Locate the cell with the specified text and output its [x, y] center coordinate. 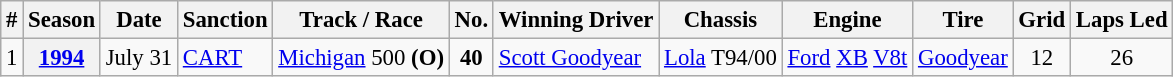
40 [471, 58]
1 [12, 58]
Grid [1042, 20]
Sanction [224, 20]
July 31 [138, 58]
Tire [963, 20]
Winning Driver [576, 20]
12 [1042, 58]
Michigan 500 (O) [361, 58]
1994 [62, 58]
CART [224, 58]
Chassis [720, 20]
Engine [847, 20]
Ford XB V8t [847, 58]
Laps Led [1122, 20]
Scott Goodyear [576, 58]
Date [138, 20]
No. [471, 20]
Track / Race [361, 20]
26 [1122, 58]
Lola T94/00 [720, 58]
Season [62, 20]
# [12, 20]
Goodyear [963, 58]
